Identify which cell holds the provided text, then report its [x, y] central coordinate. 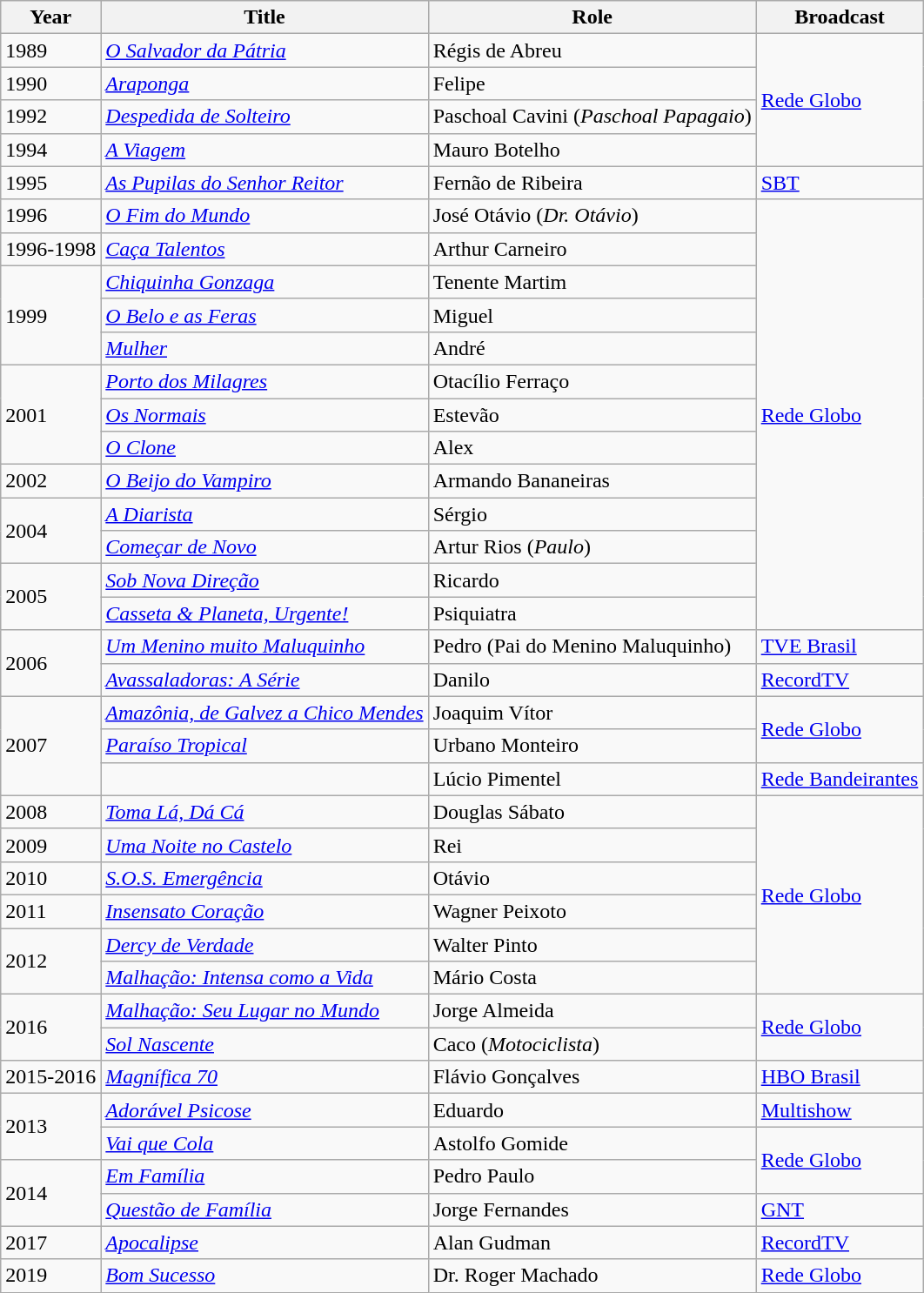
Year [50, 17]
S.O.S. Emergência [264, 878]
Jorge Almeida [592, 1011]
Araponga [264, 84]
Rei [592, 845]
1995 [50, 183]
Urbano Monteiro [592, 746]
Casseta & Planeta, Urgente! [264, 613]
Otacílio Ferraço [592, 381]
1990 [50, 84]
1996-1998 [50, 249]
Broadcast [840, 17]
Joaquim Vítor [592, 713]
Douglas Sábato [592, 812]
Começar de Novo [264, 547]
Alex [592, 448]
Dercy de Verdade [264, 944]
1996 [50, 216]
Felipe [592, 84]
Sob Nova Direção [264, 580]
Pedro Paulo [592, 1176]
Mauro Botelho [592, 150]
Miguel [592, 315]
Questão de Família [264, 1209]
Toma Lá, Dá Cá [264, 812]
Paschoal Cavini (Paschoal Papagaio) [592, 117]
André [592, 348]
2009 [50, 845]
Dr. Roger Machado [592, 1276]
1999 [50, 315]
Mulher [264, 348]
2014 [50, 1193]
Em Família [264, 1176]
2017 [50, 1243]
A Viagem [264, 150]
HBO Brasil [840, 1077]
Caça Talentos [264, 249]
Adorável Psicose [264, 1110]
2013 [50, 1127]
2016 [50, 1028]
As Pupilas do Senhor Reitor [264, 183]
Um Menino muito Maluquinho [264, 646]
Flávio Gonçalves [592, 1077]
Insensato Coração [264, 911]
O Belo e as Feras [264, 315]
Role [592, 17]
Bom Sucesso [264, 1276]
Uma Noite no Castelo [264, 845]
Alan Gudman [592, 1243]
2015-2016 [50, 1077]
2001 [50, 414]
2011 [50, 911]
Chiquinha Gonzaga [264, 282]
2004 [50, 531]
2019 [50, 1276]
Os Normais [264, 415]
2002 [50, 481]
2012 [50, 961]
2010 [50, 878]
Sérgio [592, 514]
Pedro (Pai do Menino Maluquinho) [592, 646]
Arthur Carneiro [592, 249]
2007 [50, 746]
José Otávio (Dr. Otávio) [592, 216]
Ricardo [592, 580]
O Salvador da Pátria [264, 50]
O Beijo do Vampiro [264, 481]
Tenente Martim [592, 282]
Lúcio Pimentel [592, 779]
Otávio [592, 878]
Danilo [592, 680]
Title [264, 17]
Rede Bandeirantes [840, 779]
1992 [50, 117]
Psiquiatra [592, 613]
2006 [50, 663]
Armando Bananeiras [592, 481]
Wagner Peixoto [592, 911]
1994 [50, 150]
Walter Pinto [592, 944]
TVE Brasil [840, 646]
Astolfo Gomide [592, 1143]
2005 [50, 597]
Despedida de Solteiro [264, 117]
Régis de Abreu [592, 50]
Malhação: Seu Lugar no Mundo [264, 1011]
GNT [840, 1209]
2008 [50, 812]
SBT [840, 183]
Artur Rios (Paulo) [592, 547]
Avassaladoras: A Série [264, 680]
Paraíso Tropical [264, 746]
Apocalipse [264, 1243]
Amazônia, de Galvez a Chico Mendes [264, 713]
Porto dos Milagres [264, 381]
Fernão de Ribeira [592, 183]
Sol Nascente [264, 1044]
Caco (Motociclista) [592, 1044]
1989 [50, 50]
Malhação: Intensa como a Vida [264, 978]
Multishow [840, 1110]
Jorge Fernandes [592, 1209]
Magnífica 70 [264, 1077]
A Diarista [264, 514]
O Clone [264, 448]
Vai que Cola [264, 1143]
Estevão [592, 415]
O Fim do Mundo [264, 216]
Eduardo [592, 1110]
Mário Costa [592, 978]
